Return [x, y] of the center of cell containing provided text 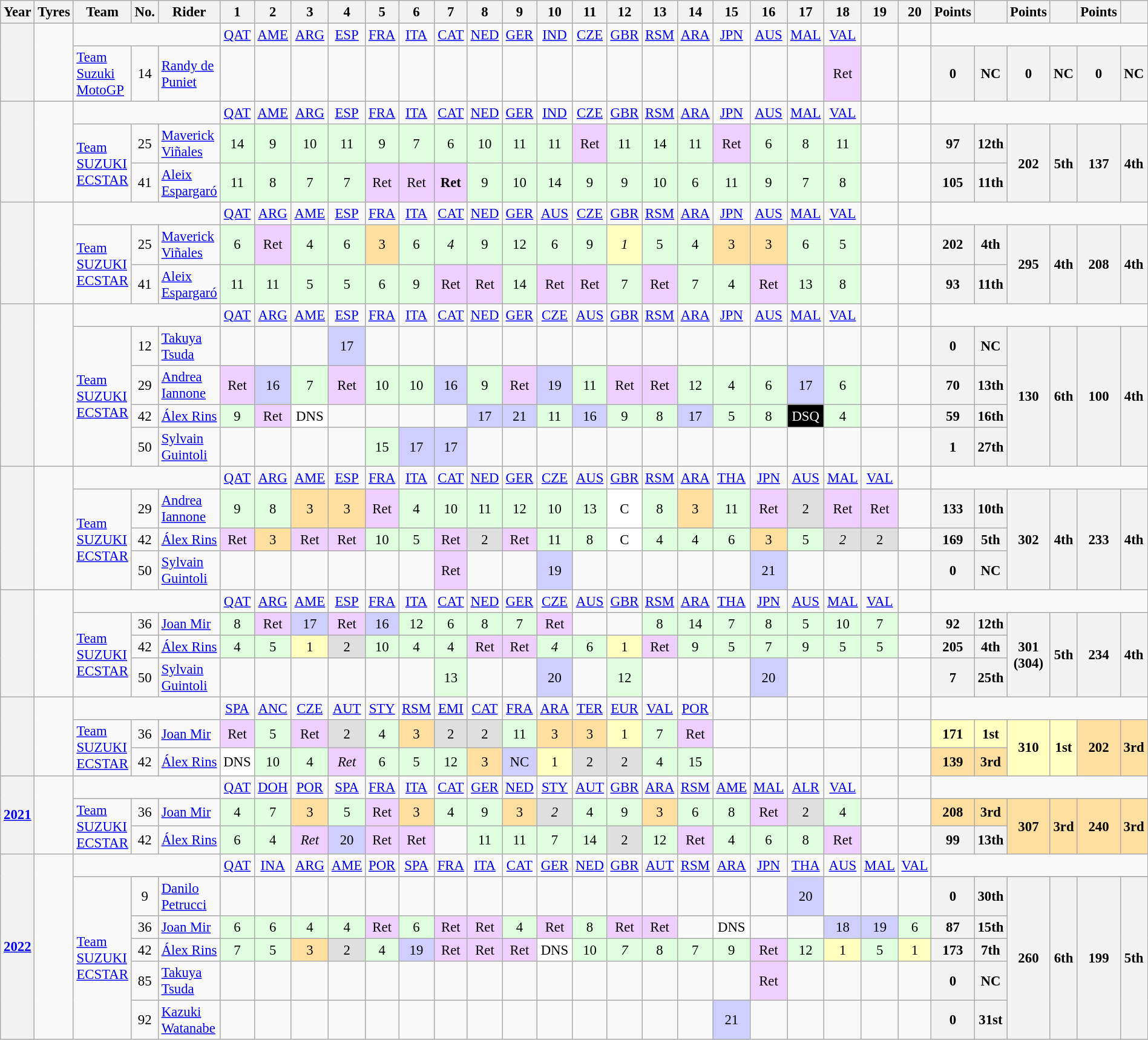
Randy de Puniet [189, 74]
310 [1029, 748]
173 [953, 950]
Tyres [54, 12]
260 [1029, 958]
99 [953, 840]
70 [953, 385]
59 [953, 416]
2022 [18, 947]
87 [953, 927]
DOH [272, 787]
15th [991, 927]
295 [1029, 264]
Danilo Petrucci [189, 896]
240 [1099, 826]
DSQ [806, 416]
Team [102, 12]
302 [1029, 540]
10th [991, 508]
31st [991, 1019]
233 [1099, 540]
139 [953, 762]
205 [953, 647]
171 [953, 734]
INA [272, 865]
EUR [625, 709]
2021 [18, 815]
Team Suzuki MotoGP [102, 74]
No. [145, 12]
27th [991, 447]
137 [1099, 163]
ALR [806, 787]
25th [991, 678]
301 (304) [1029, 655]
307 [1029, 826]
85 [145, 981]
30th [991, 896]
199 [1099, 958]
16th [991, 416]
7th [991, 950]
234 [1099, 655]
Rider [189, 12]
ANC [272, 709]
100 [1099, 396]
93 [953, 285]
Kazuki Watanabe [189, 1019]
EMI [450, 709]
TER [589, 709]
133 [953, 508]
105 [953, 183]
97 [953, 144]
Year [18, 12]
130 [1029, 396]
169 [953, 539]
